Output the (X, Y) coordinate of the center of the cell containing the given text.  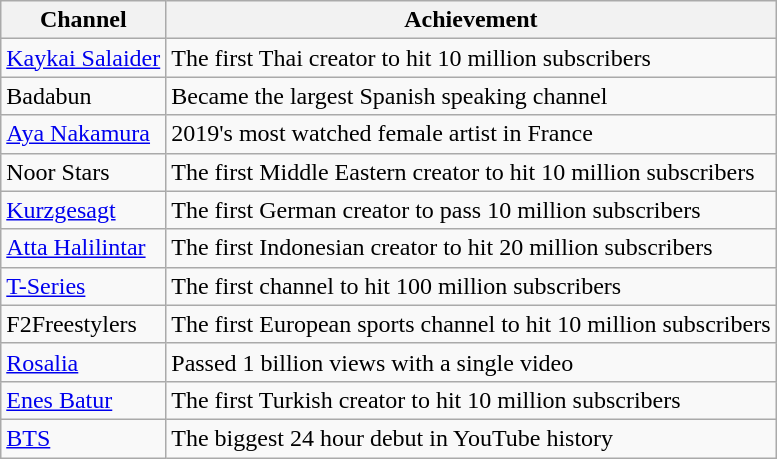
2019's most watched female artist in France (471, 134)
The first European sports channel to hit 10 million subscribers (471, 324)
The first German creator to pass 10 million subscribers (471, 210)
Noor Stars (84, 172)
F2Freestylers (84, 324)
The biggest 24 hour debut in YouTube history (471, 438)
Aya Nakamura (84, 134)
T-Series (84, 286)
Became the largest Spanish speaking channel (471, 96)
Atta Halilintar (84, 248)
Channel (84, 20)
The first Thai creator to hit 10 million subscribers (471, 58)
BTS (84, 438)
Rosalia (84, 362)
Achievement (471, 20)
Kaykai Salaider (84, 58)
The first Turkish creator to hit 10 million subscribers (471, 400)
The first Middle Eastern creator to hit 10 million subscribers (471, 172)
Kurzgesagt (84, 210)
The first Indonesian creator to hit 20 million subscribers (471, 248)
The first channel to hit 100 million subscribers (471, 286)
Badabun (84, 96)
Passed 1 billion views with a single video (471, 362)
Enes Batur (84, 400)
